Extract the (x, y) coordinate from the center of the cell holding the provided text.  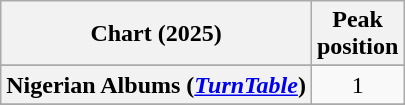
Chart (2025) (156, 34)
Nigerian Albums (TurnTable) (156, 85)
Peakposition (357, 34)
1 (357, 85)
